Extract the [X, Y] coordinate from the center of the cell holding the provided text.  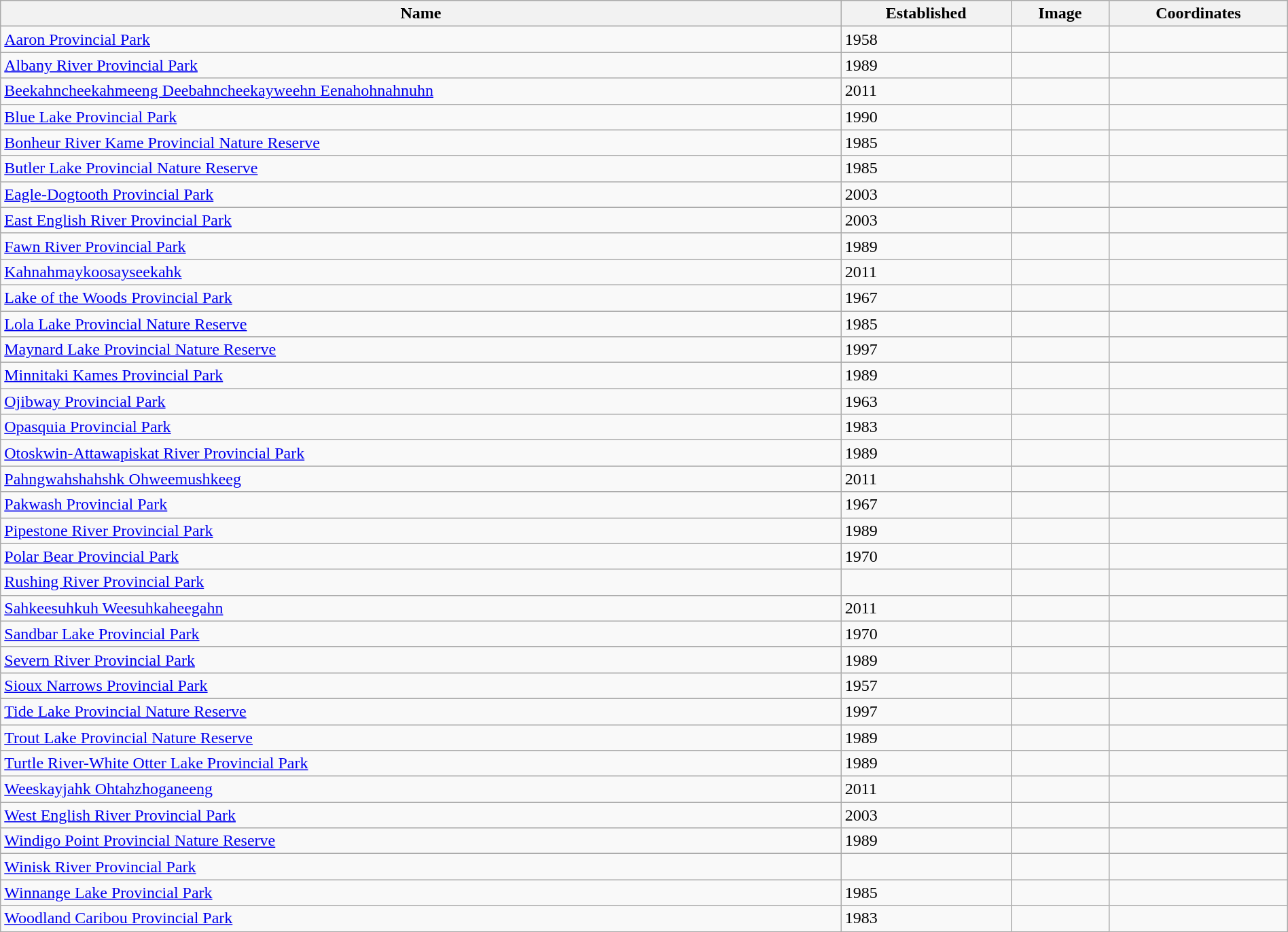
Beekahncheekahmeeng Deebahncheekayweehn Eenahohnahnuhn [421, 91]
Aaron Provincial Park [421, 39]
Winisk River Provincial Park [421, 867]
Severn River Provincial Park [421, 660]
Lake of the Woods Provincial Park [421, 298]
Rushing River Provincial Park [421, 582]
Butler Lake Provincial Nature Reserve [421, 168]
Pakwash Provincial Park [421, 505]
Minnitaki Kames Provincial Park [421, 376]
Tide Lake Provincial Nature Reserve [421, 711]
Bonheur River Kame Provincial Nature Reserve [421, 143]
Lola Lake Provincial Nature Reserve [421, 324]
1990 [926, 117]
Pahngwahshahshk Ohweemushkeeg [421, 479]
Woodland Caribou Provincial Park [421, 918]
1957 [926, 685]
Sandbar Lake Provincial Park [421, 634]
Opasquia Provincial Park [421, 427]
1958 [926, 39]
Image [1060, 14]
Turtle River-White Otter Lake Provincial Park [421, 764]
Polar Bear Provincial Park [421, 556]
Sioux Narrows Provincial Park [421, 685]
Maynard Lake Provincial Nature Reserve [421, 350]
Fawn River Provincial Park [421, 246]
Kahnahmaykoosayseekahk [421, 272]
Coordinates [1198, 14]
Winnange Lake Provincial Park [421, 893]
West English River Provincial Park [421, 815]
Otoskwin-Attawapiskat River Provincial Park [421, 453]
Established [926, 14]
Weeskayjahk Ohtahzhoganeeng [421, 789]
Blue Lake Provincial Park [421, 117]
Name [421, 14]
Albany River Provincial Park [421, 65]
1963 [926, 401]
Eagle-Dogtooth Provincial Park [421, 194]
Trout Lake Provincial Nature Reserve [421, 737]
East English River Provincial Park [421, 220]
Pipestone River Provincial Park [421, 531]
Sahkeesuhkuh Weesuhkaheegahn [421, 608]
Ojibway Provincial Park [421, 401]
Windigo Point Provincial Nature Reserve [421, 841]
